From the cell containing the given text, extract its center point as [x, y] coordinate. 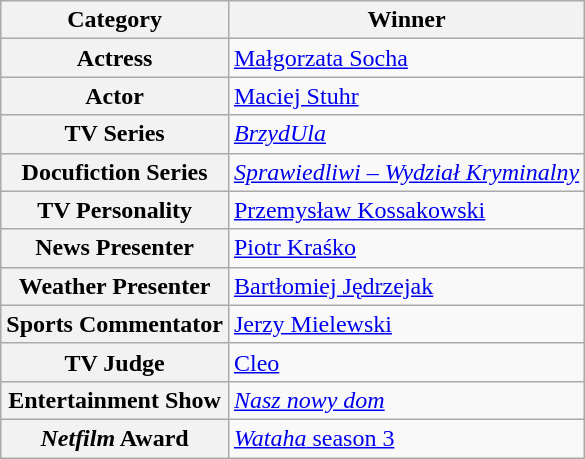
TV Series [115, 134]
Maciej Stuhr [406, 96]
Entertainment Show [115, 400]
Actress [115, 58]
Docufiction Series [115, 172]
Nasz nowy dom [406, 400]
TV Personality [115, 210]
BrzydUla [406, 134]
TV Judge [115, 362]
Przemysław Kossakowski [406, 210]
Sports Commentator [115, 324]
Weather Presenter [115, 286]
Sprawiedliwi – Wydział Kryminalny [406, 172]
Małgorzata Socha [406, 58]
News Presenter [115, 248]
Wataha season 3 [406, 438]
Category [115, 20]
Jerzy Mielewski [406, 324]
Cleo [406, 362]
Bartłomiej Jędrzejak [406, 286]
Piotr Kraśko [406, 248]
Netfilm Award [115, 438]
Winner [406, 20]
Actor [115, 96]
